Find where the given text appears and provide that cell's center as (x, y) coordinate. 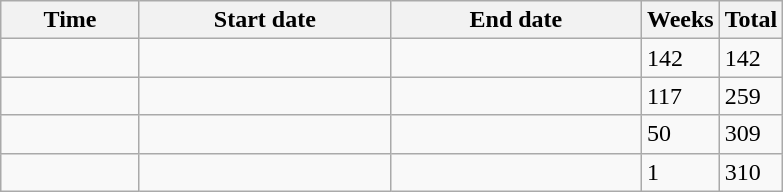
117 (680, 96)
1 (680, 172)
310 (751, 172)
Time (70, 20)
End date (516, 20)
Total (751, 20)
309 (751, 134)
50 (680, 134)
Start date (264, 20)
Weeks (680, 20)
259 (751, 96)
